Detect which cell encompasses the target text, then output its (X, Y) center coordinate. 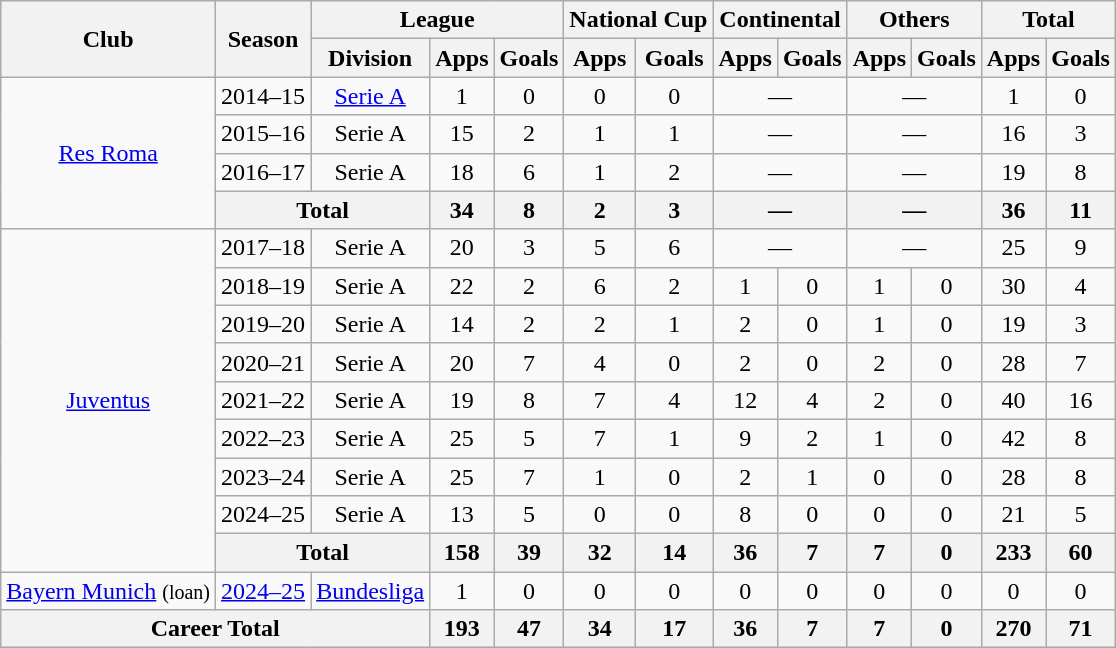
Club (108, 39)
2014–15 (264, 96)
17 (674, 629)
2022–23 (264, 438)
15 (462, 134)
Juventus (108, 400)
270 (1013, 629)
13 (462, 515)
2019–20 (264, 324)
47 (529, 629)
Bundesliga (370, 591)
40 (1013, 400)
12 (745, 400)
2020–21 (264, 362)
42 (1013, 438)
Others (914, 20)
30 (1013, 286)
Career Total (216, 629)
193 (462, 629)
Season (264, 39)
71 (1081, 629)
Continental (780, 20)
22 (462, 286)
2015–16 (264, 134)
2023–24 (264, 477)
2021–22 (264, 400)
21 (1013, 515)
Division (370, 58)
Res Roma (108, 153)
2017–18 (264, 248)
158 (462, 553)
60 (1081, 553)
2016–17 (264, 172)
National Cup (638, 20)
League (438, 20)
Bayern Munich (loan) (108, 591)
11 (1081, 210)
2018–19 (264, 286)
18 (462, 172)
32 (600, 553)
233 (1013, 553)
39 (529, 553)
